Pinpoint the cell where the given text exists, returning its (x, y) midpoint coordinate. 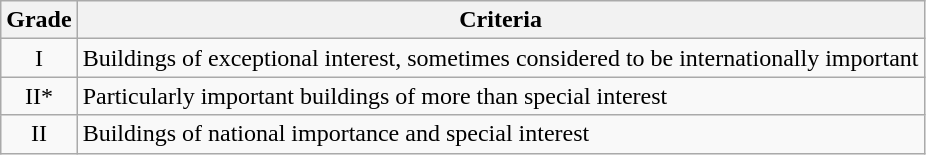
Buildings of national importance and special interest (500, 134)
Criteria (500, 20)
Particularly important buildings of more than special interest (500, 96)
Buildings of exceptional interest, sometimes considered to be internationally important (500, 58)
II* (39, 96)
II (39, 134)
Grade (39, 20)
I (39, 58)
